Pinpoint the cell where the given text exists, returning its (x, y) midpoint coordinate. 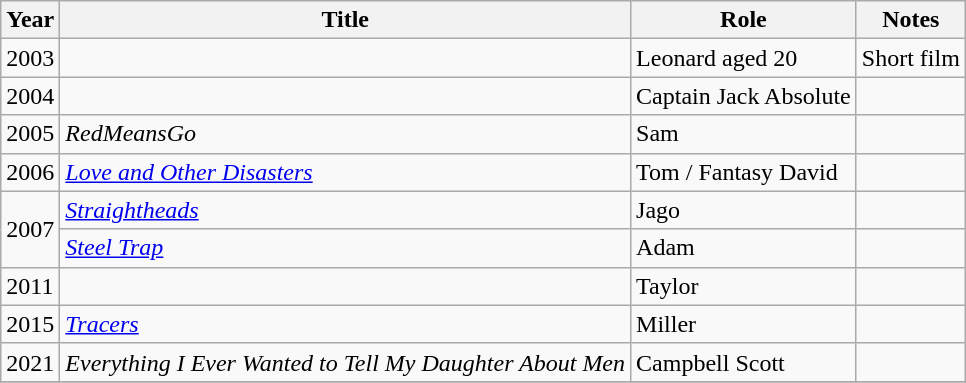
2021 (30, 362)
Jago (744, 210)
Straightheads (346, 210)
RedMeansGo (346, 134)
Year (30, 20)
2003 (30, 58)
Taylor (744, 286)
Tom / Fantasy David (744, 172)
Title (346, 20)
2004 (30, 96)
Leonard aged 20 (744, 58)
Short film (910, 58)
Sam (744, 134)
2011 (30, 286)
Tracers (346, 324)
Role (744, 20)
Everything I Ever Wanted to Tell My Daughter About Men (346, 362)
2015 (30, 324)
Adam (744, 248)
2007 (30, 229)
Miller (744, 324)
Steel Trap (346, 248)
Campbell Scott (744, 362)
Love and Other Disasters (346, 172)
Notes (910, 20)
Captain Jack Absolute (744, 96)
2006 (30, 172)
2005 (30, 134)
